Scan for the cell matching the given text and deliver its [X, Y] coordinate at center. 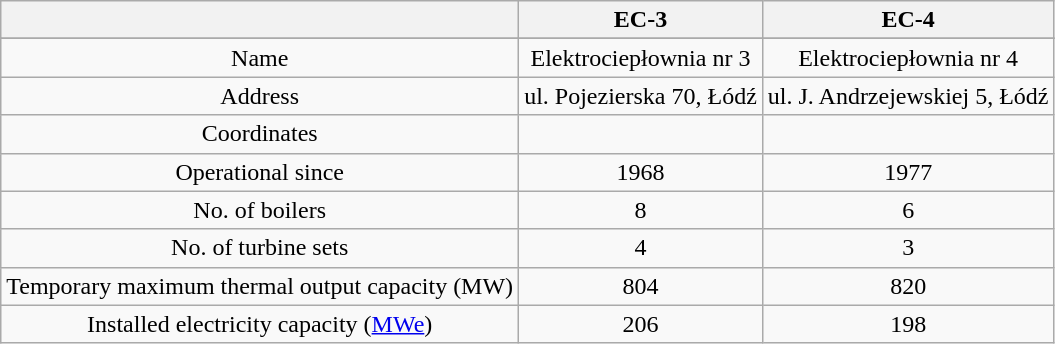
820 [908, 286]
ul. Pojezierska 70, Łódź [641, 96]
804 [641, 286]
Name [260, 58]
Installed electricity capacity (MWe) [260, 324]
4 [641, 248]
No. of turbine sets [260, 248]
EC-3 [641, 20]
Coordinates [260, 134]
Elektrociepłownia nr 4 [908, 58]
8 [641, 210]
1977 [908, 172]
Address [260, 96]
6 [908, 210]
3 [908, 248]
198 [908, 324]
ul. J. Andrzejewskiej 5, Łódź [908, 96]
Temporary maximum thermal output capacity (MW) [260, 286]
EC-4 [908, 20]
206 [641, 324]
1968 [641, 172]
Elektrociepłownia nr 3 [641, 58]
Operational since [260, 172]
No. of boilers [260, 210]
